Output the (x, y) coordinate of the center of the cell containing the given text.  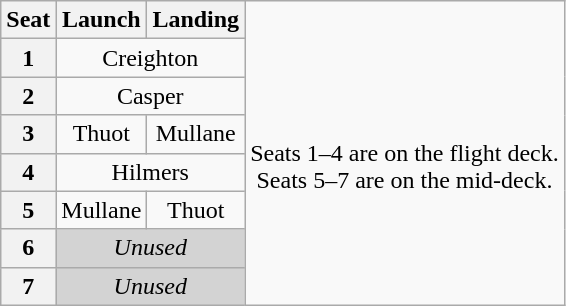
7 (28, 286)
1 (28, 58)
Landing (196, 20)
Casper (150, 96)
Launch (102, 20)
Seat (28, 20)
4 (28, 172)
2 (28, 96)
3 (28, 134)
6 (28, 248)
Creighton (150, 58)
Seats 1–4 are on the flight deck.Seats 5–7 are on the mid-deck. (405, 153)
Hilmers (150, 172)
5 (28, 210)
